For the text-containing cell, return its midpoint in [X, Y] coordinate format. 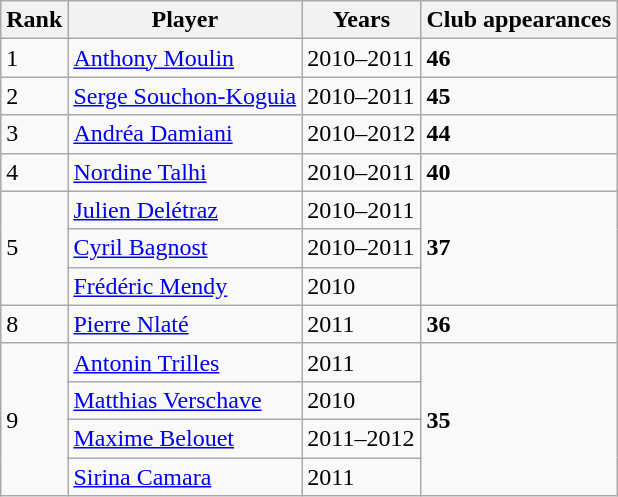
44 [519, 134]
4 [34, 172]
Pierre Nlaté [185, 324]
5 [34, 248]
Cyril Bagnost [185, 248]
35 [519, 419]
Anthony Moulin [185, 58]
2 [34, 96]
Maxime Belouet [185, 438]
Nordine Talhi [185, 172]
46 [519, 58]
Sirina Camara [185, 477]
Club appearances [519, 20]
Antonin Trilles [185, 362]
9 [34, 419]
3 [34, 134]
Years [362, 20]
2010–2012 [362, 134]
Player [185, 20]
37 [519, 248]
Julien Delétraz [185, 210]
40 [519, 172]
Rank [34, 20]
Andréa Damiani [185, 134]
Serge Souchon-Koguia [185, 96]
2011–2012 [362, 438]
Frédéric Mendy [185, 286]
8 [34, 324]
Matthias Verschave [185, 400]
36 [519, 324]
45 [519, 96]
1 [34, 58]
